Return the (X, Y) coordinate for the center point of the cell that contains the specified text.  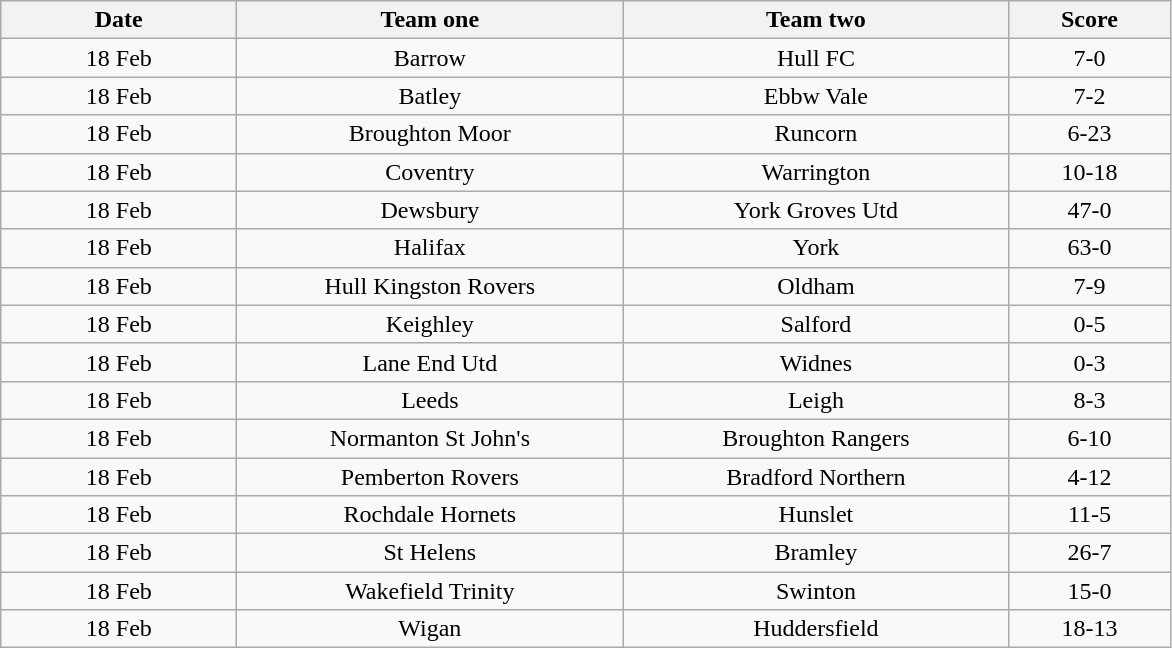
York Groves Utd (816, 210)
Salford (816, 324)
4-12 (1090, 477)
Bramley (816, 553)
18-13 (1090, 629)
Runcorn (816, 134)
Hull FC (816, 58)
Broughton Rangers (816, 438)
Score (1090, 20)
7-0 (1090, 58)
6-10 (1090, 438)
Bradford Northern (816, 477)
Leeds (430, 400)
Team two (816, 20)
Team one (430, 20)
Coventry (430, 172)
0-3 (1090, 362)
Dewsbury (430, 210)
Ebbw Vale (816, 96)
Halifax (430, 248)
Lane End Utd (430, 362)
Warrington (816, 172)
Normanton St John's (430, 438)
Pemberton Rovers (430, 477)
Hull Kingston Rovers (430, 286)
Batley (430, 96)
15-0 (1090, 591)
6-23 (1090, 134)
7-2 (1090, 96)
8-3 (1090, 400)
Wakefield Trinity (430, 591)
47-0 (1090, 210)
St Helens (430, 553)
Hunslet (816, 515)
Swinton (816, 591)
Keighley (430, 324)
Barrow (430, 58)
63-0 (1090, 248)
Widnes (816, 362)
26-7 (1090, 553)
0-5 (1090, 324)
Wigan (430, 629)
Huddersfield (816, 629)
Oldham (816, 286)
Rochdale Hornets (430, 515)
11-5 (1090, 515)
Leigh (816, 400)
7-9 (1090, 286)
Date (119, 20)
York (816, 248)
10-18 (1090, 172)
Broughton Moor (430, 134)
